Locate the cell with the specified text and output its [X, Y] center coordinate. 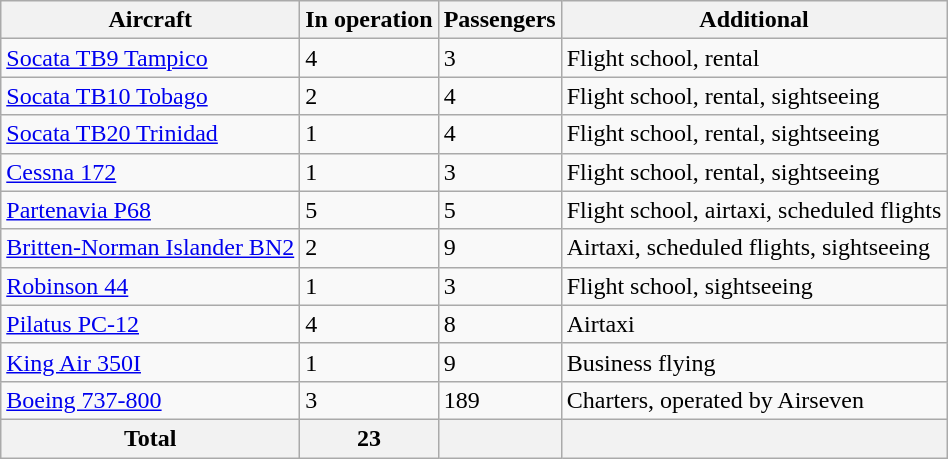
Socata TB20 Trinidad [150, 134]
Cessna 172 [150, 172]
In operation [369, 20]
189 [500, 400]
Flight school, sightseeing [754, 286]
Socata TB10 Tobago [150, 96]
Flight school, airtaxi, scheduled flights [754, 210]
Partenavia P68 [150, 210]
Pilatus PC-12 [150, 324]
Passengers [500, 20]
Boeing 737-800 [150, 400]
Flight school, rental [754, 58]
Charters, operated by Airseven [754, 400]
Robinson 44 [150, 286]
Business flying [754, 362]
Aircraft [150, 20]
8 [500, 324]
Socata TB9 Tampico [150, 58]
23 [369, 438]
Airtaxi [754, 324]
Additional [754, 20]
Total [150, 438]
Britten-Norman Islander BN2 [150, 248]
King Air 350I [150, 362]
Airtaxi, scheduled flights, sightseeing [754, 248]
